Pinpoint the cell where the given text exists, returning its (X, Y) midpoint coordinate. 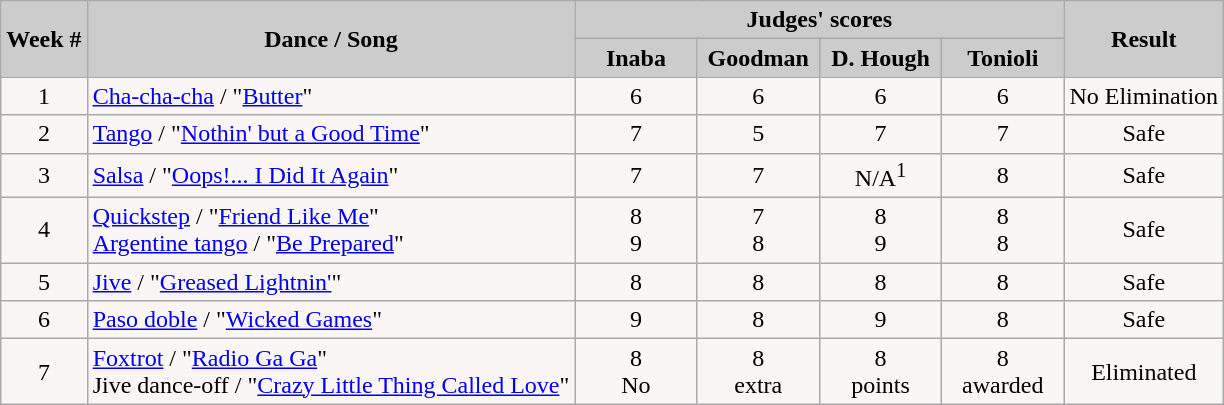
Eliminated (1144, 372)
Paso doble / "Wicked Games" (331, 320)
3 (44, 176)
78 (758, 230)
No Elimination (1144, 96)
Inaba (636, 58)
88 (1003, 230)
1 (44, 96)
Result (1144, 39)
4 (44, 230)
Week # (44, 39)
Dance / Song (331, 39)
Jive / "Greased Lightnin'" (331, 282)
2 (44, 134)
8extra (758, 372)
Salsa / "Oops!... I Did It Again" (331, 176)
Judges' scores (820, 20)
Cha-cha-cha / "Butter" (331, 96)
Goodman (758, 58)
D. Hough (880, 58)
Tonioli (1003, 58)
8awarded (1003, 372)
Quickstep / "Friend Like Me"Argentine tango / "Be Prepared" (331, 230)
8points (880, 372)
Tango / "Nothin' but a Good Time" (331, 134)
Foxtrot / "Radio Ga Ga"Jive dance-off / "Crazy Little Thing Called Love" (331, 372)
N/A1 (880, 176)
8No (636, 372)
